From the cell containing the given text, extract its center point as (x, y) coordinate. 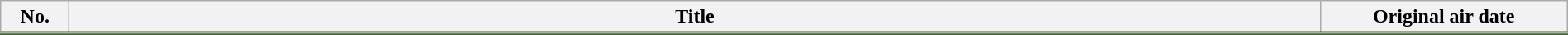
No. (35, 17)
Title (695, 17)
Original air date (1444, 17)
